From the cell containing the given text, extract its center point as [x, y] coordinate. 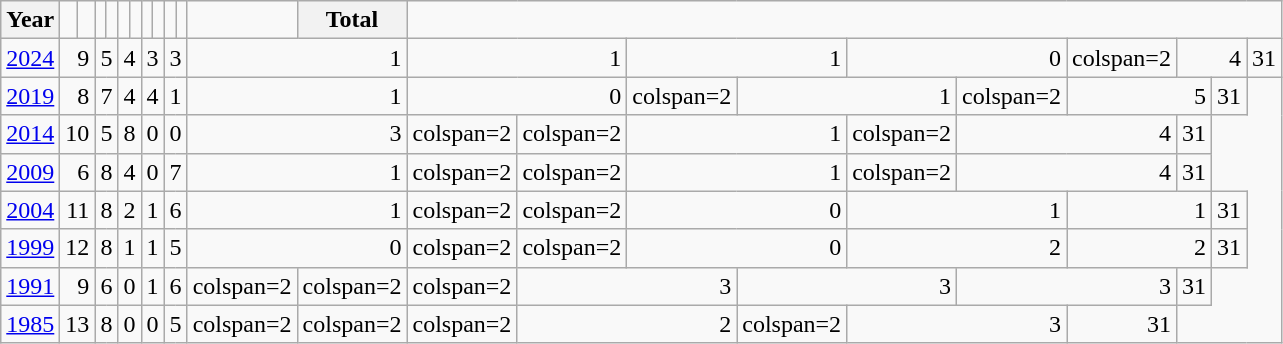
Total [352, 20]
2004 [30, 210]
1991 [30, 286]
2009 [30, 172]
1985 [30, 324]
12 [78, 248]
2024 [30, 58]
11 [78, 210]
13 [78, 324]
10 [78, 134]
2019 [30, 96]
2014 [30, 134]
Year [30, 20]
1999 [30, 248]
